Locate the cell with the specified text and output its [X, Y] center coordinate. 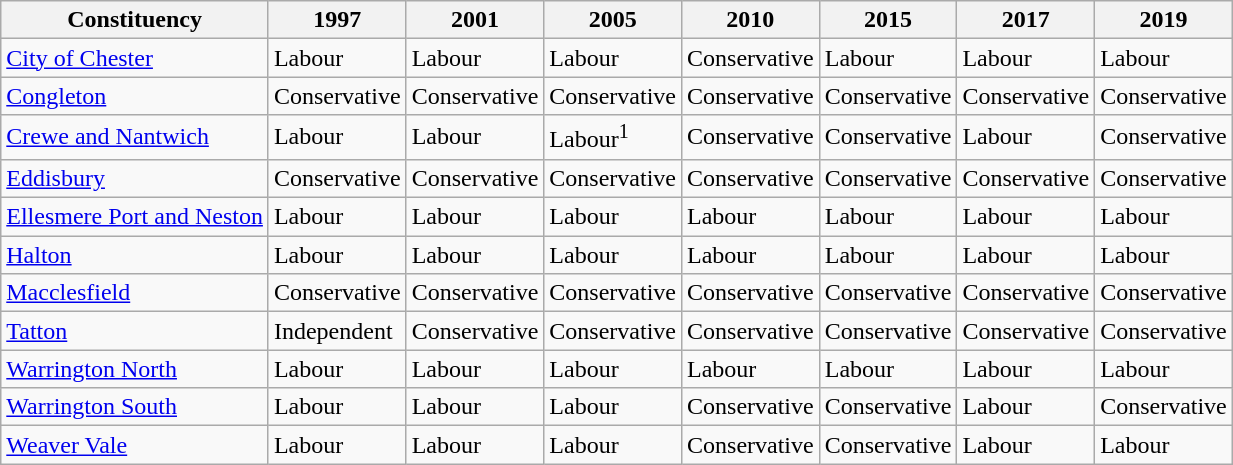
2005 [613, 20]
2015 [888, 20]
2010 [751, 20]
Ellesmere Port and Neston [135, 217]
2017 [1026, 20]
Tatton [135, 331]
Warrington South [135, 407]
Warrington North [135, 369]
Labour1 [613, 138]
Congleton [135, 96]
1997 [337, 20]
Constituency [135, 20]
Crewe and Nantwich [135, 138]
Halton [135, 255]
2001 [475, 20]
2019 [1164, 20]
Eddisbury [135, 178]
Macclesfield [135, 293]
Independent [337, 331]
City of Chester [135, 58]
Weaver Vale [135, 445]
